From the cell containing the given text, extract its center point as [X, Y] coordinate. 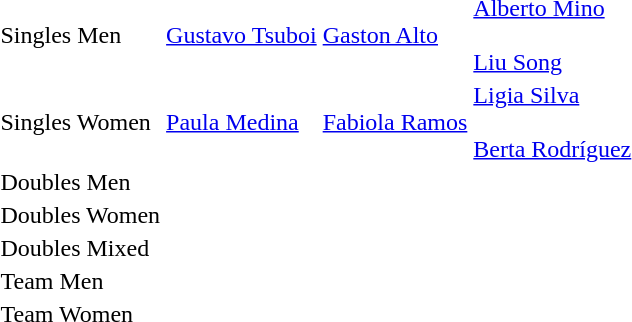
Paula Medina [242, 122]
Fabiola Ramos [395, 122]
